Search for the cell housing the specified text and yield its (x, y) center coordinate. 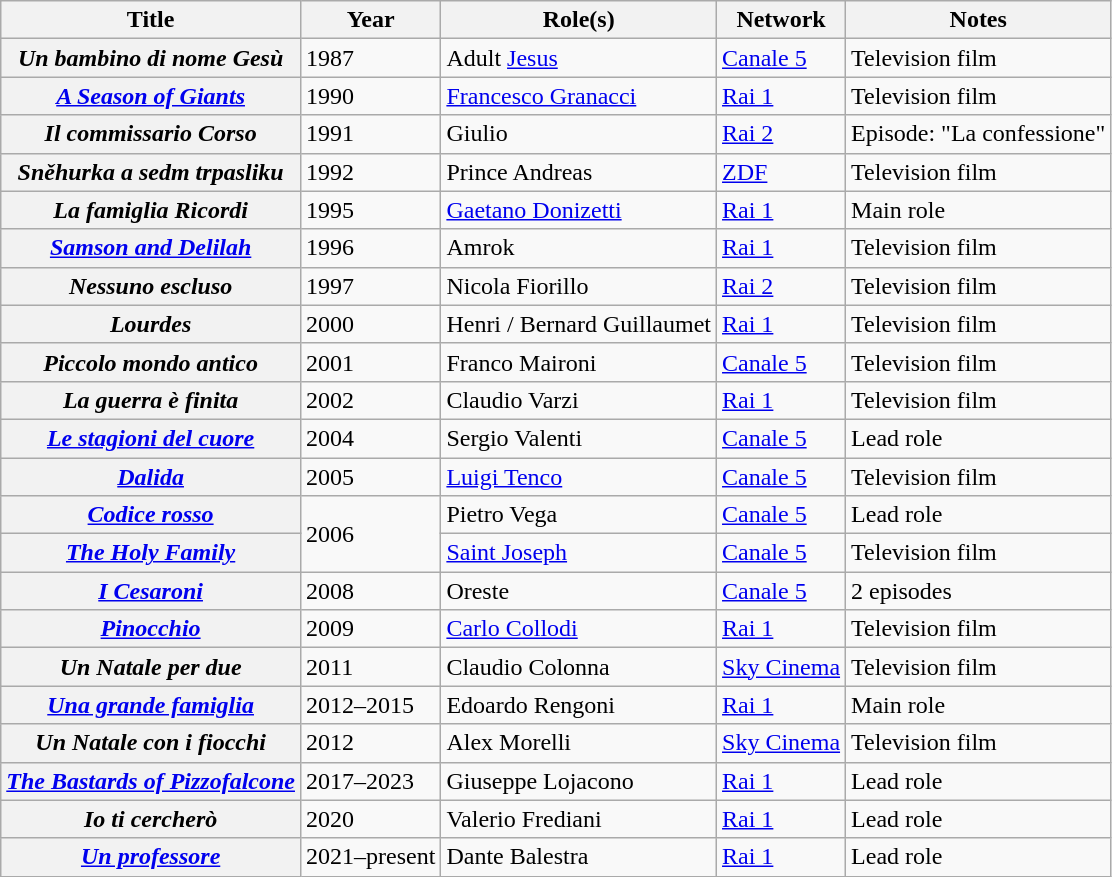
Notes (978, 20)
Pinocchio (151, 629)
Le stagioni del cuore (151, 438)
Dalida (151, 477)
2008 (370, 591)
Un Natale per due (151, 667)
1987 (370, 58)
1996 (370, 248)
2004 (370, 438)
Role(s) (579, 20)
Un Natale con i fiocchi (151, 743)
Codice rosso (151, 515)
2017–2023 (370, 781)
Francesco Granacci (579, 96)
Oreste (579, 591)
Saint Joseph (579, 553)
Carlo Collodi (579, 629)
Gaetano Donizetti (579, 210)
Franco Maironi (579, 362)
Giuseppe Lojacono (579, 781)
2009 (370, 629)
Un professore (151, 857)
The Holy Family (151, 553)
2021–present (370, 857)
Un bambino di nome Gesù (151, 58)
Prince Andreas (579, 172)
2011 (370, 667)
Giulio (579, 134)
Pietro Vega (579, 515)
Sněhurka a sedm trpasliku (151, 172)
2001 (370, 362)
1992 (370, 172)
Adult Jesus (579, 58)
ZDF (782, 172)
I Cesaroni (151, 591)
Valerio Frediani (579, 819)
2000 (370, 324)
Title (151, 20)
2012 (370, 743)
2020 (370, 819)
Lourdes (151, 324)
1991 (370, 134)
La guerra è finita (151, 400)
2005 (370, 477)
Una grande famiglia (151, 705)
1997 (370, 286)
Edoardo Rengoni (579, 705)
Year (370, 20)
La famiglia Ricordi (151, 210)
Nessuno escluso (151, 286)
Samson and Delilah (151, 248)
2 episodes (978, 591)
Dante Balestra (579, 857)
Amrok (579, 248)
Piccolo mondo antico (151, 362)
Luigi Tenco (579, 477)
Il commissario Corso (151, 134)
The Bastards of Pizzofalcone (151, 781)
A Season of Giants (151, 96)
1995 (370, 210)
Claudio Varzi (579, 400)
Alex Morelli (579, 743)
Nicola Fiorillo (579, 286)
2002 (370, 400)
Episode: "La confessione" (978, 134)
Henri / Bernard Guillaumet (579, 324)
Claudio Colonna (579, 667)
2006 (370, 534)
Sergio Valenti (579, 438)
Network (782, 20)
1990 (370, 96)
2012–2015 (370, 705)
Io ti cercherò (151, 819)
